Search for the cell housing the specified text and yield its (x, y) center coordinate. 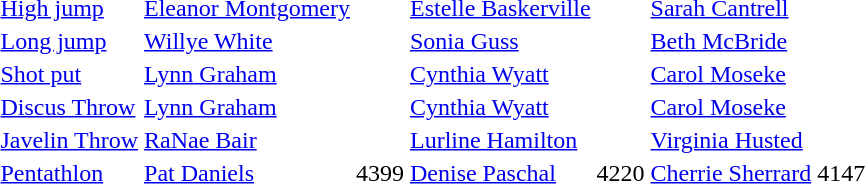
Virginia Husted (731, 140)
Beth McBride (731, 41)
Willye White (248, 41)
Lurline Hamilton (500, 140)
Sonia Guss (500, 41)
RaNae Bair (248, 140)
